For the text-containing cell, return its midpoint in (X, Y) coordinate format. 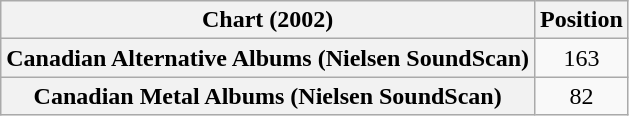
82 (582, 96)
Position (582, 20)
Chart (2002) (268, 20)
163 (582, 58)
Canadian Alternative Albums (Nielsen SoundScan) (268, 58)
Canadian Metal Albums (Nielsen SoundScan) (268, 96)
